Locate the cell with the specified text and output its [x, y] center coordinate. 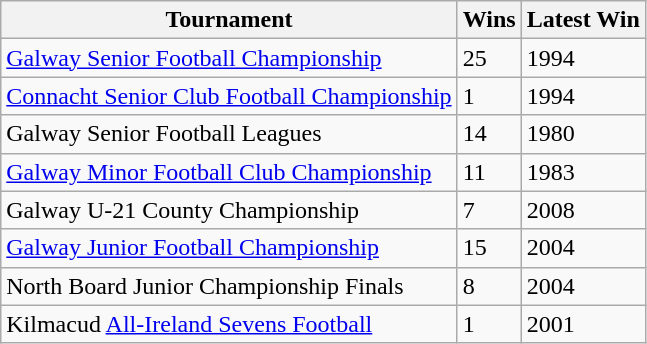
Kilmacud All-Ireland Sevens Football [229, 324]
7 [489, 210]
Wins [489, 20]
8 [489, 286]
Connacht Senior Club Football Championship [229, 96]
Galway Senior Football Championship [229, 58]
Galway Junior Football Championship [229, 248]
Galway Senior Football Leagues [229, 134]
2001 [583, 324]
Tournament [229, 20]
2008 [583, 210]
North Board Junior Championship Finals [229, 286]
14 [489, 134]
Latest Win [583, 20]
1983 [583, 172]
11 [489, 172]
25 [489, 58]
1980 [583, 134]
15 [489, 248]
Galway U-21 County Championship [229, 210]
Galway Minor Football Club Championship [229, 172]
